Extract the (x, y) coordinate from the center of the cell holding the provided text.  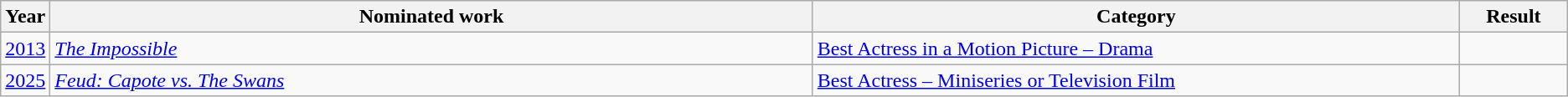
2013 (25, 48)
The Impossible (431, 48)
Result (1514, 17)
Feud: Capote vs. The Swans (431, 80)
Year (25, 17)
Best Actress – Miniseries or Television Film (1136, 80)
2025 (25, 80)
Nominated work (431, 17)
Best Actress in a Motion Picture – Drama (1136, 48)
Category (1136, 17)
